Capture the cell that displays the provided text and extract its [x, y] central coordinate. 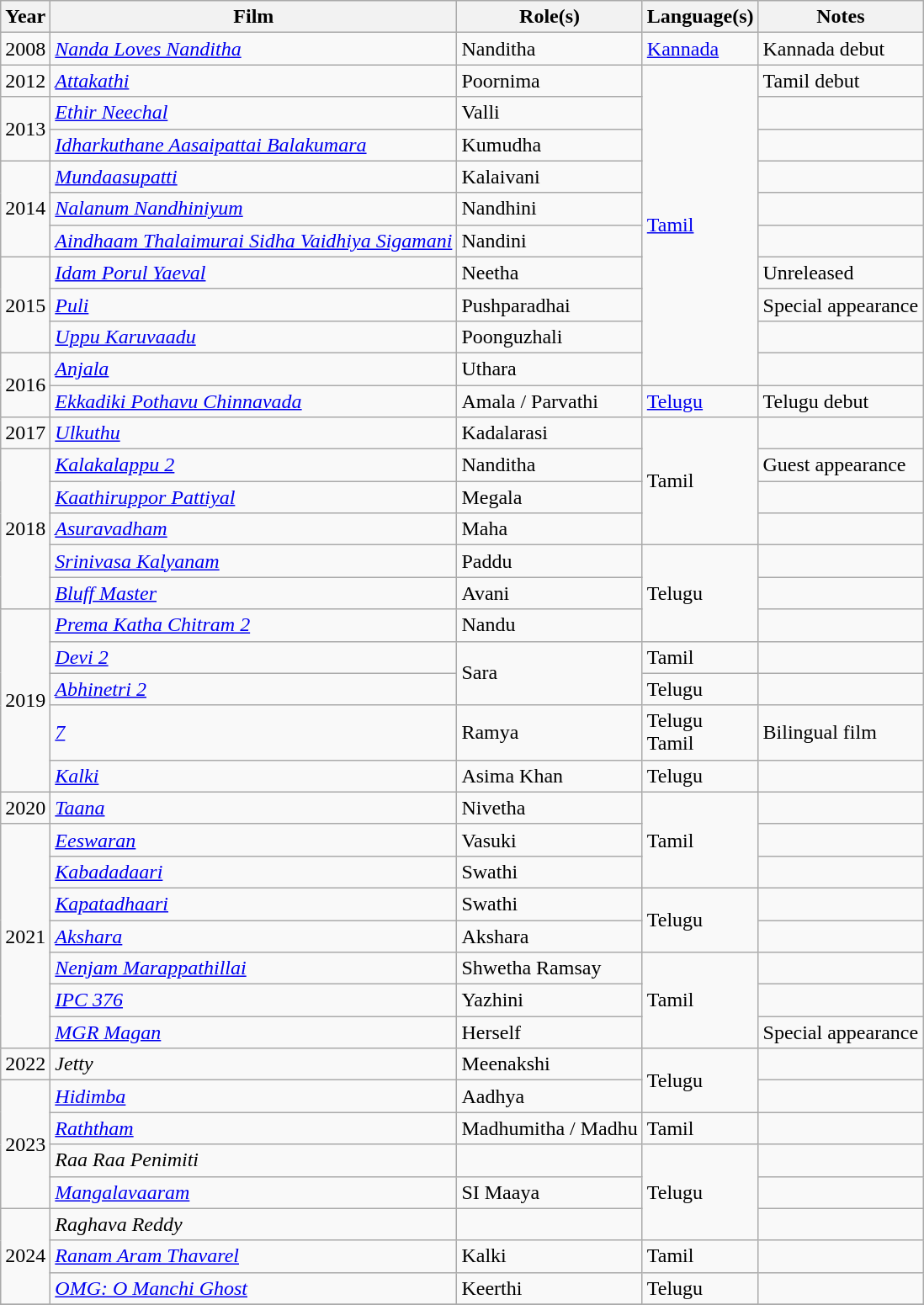
Unreleased [841, 273]
Eeswaran [254, 840]
Nivetha [550, 808]
2017 [25, 433]
OMG: O Manchi Ghost [254, 1288]
Notes [841, 17]
Kapatadhaari [254, 904]
Kaathiruppor Pattiyal [254, 497]
Tamil debut [841, 81]
SI Maaya [550, 1192]
2023 [25, 1144]
Mangalavaaram [254, 1192]
Puli [254, 305]
Nandini [550, 241]
Uppu Karuvaadu [254, 337]
Vasuki [550, 840]
Idam Porul Yaeval [254, 273]
Attakathi [254, 81]
Nenjam Marappathillai [254, 968]
2014 [25, 209]
Anjala [254, 369]
Asima Khan [550, 776]
IPC 376 [254, 1000]
Megala [550, 497]
2012 [25, 81]
Kabadadaari [254, 872]
2016 [25, 385]
Year [25, 17]
Mundaasupatti [254, 177]
Taana [254, 808]
2021 [25, 936]
Nanda Loves Nanditha [254, 49]
TeluguTamil [700, 732]
Asuravadham [254, 529]
Raghava Reddy [254, 1224]
Neetha [550, 273]
Raa Raa Penimiti [254, 1160]
Amala / Parvathi [550, 401]
Raththam [254, 1128]
Nalanum Nandhiniyum [254, 209]
Bluff Master [254, 593]
Yazhini [550, 1000]
Uthara [550, 369]
2024 [25, 1256]
Jetty [254, 1064]
Keerthi [550, 1288]
Kalakalappu 2 [254, 465]
Pushparadhai [550, 305]
Idharkuthane Aasaipattai Balakumara [254, 145]
Shwetha Ramsay [550, 968]
Meenakshi [550, 1064]
2022 [25, 1064]
MGR Magan [254, 1032]
Devi 2 [254, 657]
Prema Katha Chitram 2 [254, 625]
Aadhya [550, 1096]
Aindhaam Thalaimurai Sidha Vaidhiya Sigamani [254, 241]
Srinivasa Kalyanam [254, 561]
Kadalarasi [550, 433]
2020 [25, 808]
Maha [550, 529]
Madhumitha / Madhu [550, 1128]
Ranam Aram Thavarel [254, 1256]
Herself [550, 1032]
7 [254, 732]
Ramya [550, 732]
Valli [550, 113]
Guest appearance [841, 465]
Hidimba [254, 1096]
Language(s) [700, 17]
Abhinetri 2 [254, 689]
Avani [550, 593]
2013 [25, 129]
Role(s) [550, 17]
2015 [25, 305]
Nandu [550, 625]
Kannada debut [841, 49]
Ethir Neechal [254, 113]
Ekkadiki Pothavu Chinnavada [254, 401]
Nandhini [550, 209]
Poonguzhali [550, 337]
Kannada [700, 49]
Poornima [550, 81]
Ulkuthu [254, 433]
Bilingual film [841, 732]
2008 [25, 49]
Kumudha [550, 145]
Paddu [550, 561]
2018 [25, 529]
Sara [550, 673]
Kalaivani [550, 177]
2019 [25, 700]
Film [254, 17]
Telugu debut [841, 401]
